Find where the given text appears and provide that cell's center as [X, Y] coordinate. 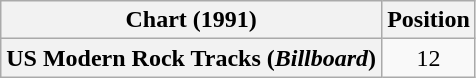
US Modern Rock Tracks (Billboard) [192, 58]
Position [429, 20]
12 [429, 58]
Chart (1991) [192, 20]
